Locate the cell with the specified text and output its [x, y] center coordinate. 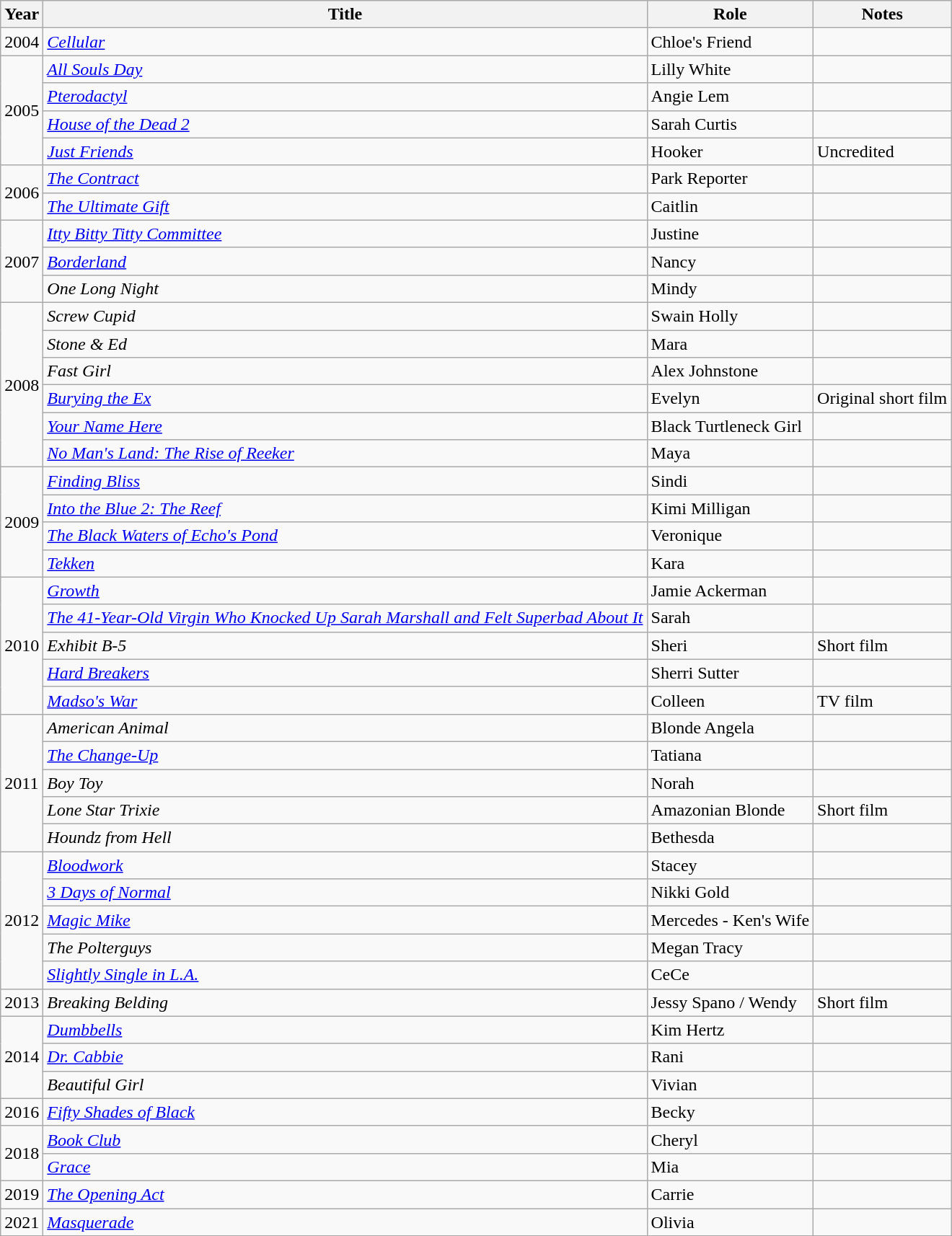
3 Days of Normal [345, 893]
One Long Night [345, 288]
Madso's War [345, 700]
Pterodactyl [345, 97]
House of the Dead 2 [345, 124]
2005 [22, 110]
Hard Breakers [345, 673]
CeCe [730, 975]
Black Turtleneck Girl [730, 426]
2012 [22, 920]
Into the Blue 2: The Reef [345, 508]
Mercedes - Ken's Wife [730, 920]
Kimi Milligan [730, 508]
Growth [345, 591]
Megan Tracy [730, 948]
Boy Toy [345, 782]
Role [730, 14]
Title [345, 14]
Tatiana [730, 755]
All Souls Day [345, 69]
Lilly White [730, 69]
Amazonian Blonde [730, 811]
Hooker [730, 151]
2007 [22, 261]
Cellular [345, 42]
Becky [730, 1112]
Veronique [730, 536]
Jessy Spano / Wendy [730, 1002]
Carrie [730, 1194]
Evelyn [730, 399]
2011 [22, 782]
Fast Girl [345, 371]
Masquerade [345, 1222]
Angie Lem [730, 97]
Nikki Gold [730, 893]
Your Name Here [345, 426]
The 41-Year-Old Virgin Who Knocked Up Sarah Marshall and Felt Superbad About It [345, 618]
2004 [22, 42]
Park Reporter [730, 179]
The Contract [345, 179]
Alex Johnstone [730, 371]
Stone & Ed [345, 344]
Exhibit B-5 [345, 645]
Lone Star Trixie [345, 811]
Sindi [730, 481]
2009 [22, 522]
Chloe's Friend [730, 42]
Tekken [345, 563]
2014 [22, 1057]
2021 [22, 1222]
2018 [22, 1153]
The Ultimate Gift [345, 206]
Bloodwork [345, 865]
Cheryl [730, 1139]
Mindy [730, 288]
Just Friends [345, 151]
Maya [730, 454]
Sarah Curtis [730, 124]
Borderland [345, 261]
Blonde Angela [730, 728]
Jamie Ackerman [730, 591]
Screw Cupid [345, 316]
Kim Hertz [730, 1030]
Colleen [730, 700]
Dr. Cabbie [345, 1057]
Swain Holly [730, 316]
2016 [22, 1112]
Finding Bliss [345, 481]
Kara [730, 563]
The Change-Up [345, 755]
Grace [345, 1167]
Sherri Sutter [730, 673]
Book Club [345, 1139]
No Man's Land: The Rise of Reeker [345, 454]
Norah [730, 782]
2006 [22, 193]
2010 [22, 645]
Nancy [730, 261]
Notes [883, 14]
Slightly Single in L.A. [345, 975]
Fifty Shades of Black [345, 1112]
2008 [22, 384]
Caitlin [730, 206]
Bethesda [730, 838]
Houndz from Hell [345, 838]
Olivia [730, 1222]
Magic Mike [345, 920]
Sarah [730, 618]
The Black Waters of Echo's Pond [345, 536]
2019 [22, 1194]
Itty Bitty Titty Committee [345, 234]
TV film [883, 700]
Mia [730, 1167]
Burying the Ex [345, 399]
Breaking Belding [345, 1002]
Uncredited [883, 151]
The Opening Act [345, 1194]
Sheri [730, 645]
Justine [730, 234]
Stacey [730, 865]
Original short film [883, 399]
2013 [22, 1002]
Beautiful Girl [345, 1085]
Mara [730, 344]
Dumbbells [345, 1030]
American Animal [345, 728]
Year [22, 14]
Vivian [730, 1085]
Rani [730, 1057]
The Polterguys [345, 948]
